Search for the cell housing the specified text and yield its (X, Y) center coordinate. 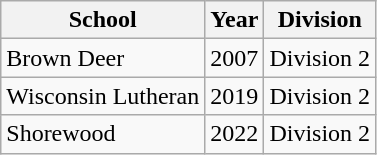
Brown Deer (103, 58)
Division (320, 20)
Wisconsin Lutheran (103, 96)
2022 (234, 134)
2007 (234, 58)
Shorewood (103, 134)
School (103, 20)
Year (234, 20)
2019 (234, 96)
